Capture the cell that displays the provided text and extract its (X, Y) central coordinate. 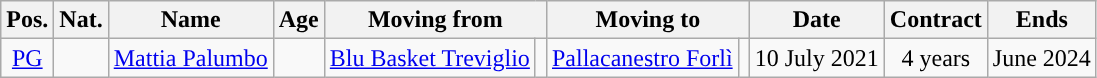
Nat. (81, 20)
Ends (1042, 20)
Contract (936, 20)
Moving to (648, 20)
June 2024 (1042, 58)
Blu Basket Treviglio (430, 58)
Date (816, 20)
10 July 2021 (816, 58)
Pos. (28, 20)
Pallacanestro Forlì (642, 58)
Moving from (435, 20)
PG (28, 58)
Age (298, 20)
Name (190, 20)
4 years (936, 58)
Mattia Palumbo (190, 58)
